Scan for the cell matching the given text and deliver its (X, Y) coordinate at center. 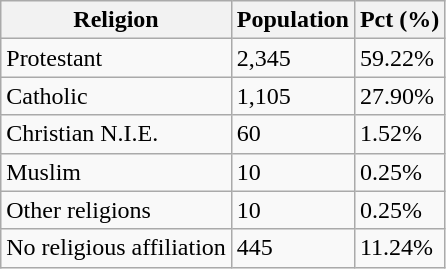
Pct (%) (399, 20)
Christian N.I.E. (116, 134)
59.22% (399, 58)
Catholic (116, 96)
2,345 (292, 58)
445 (292, 248)
Population (292, 20)
No religious affiliation (116, 248)
Protestant (116, 58)
Other religions (116, 210)
Muslim (116, 172)
1,105 (292, 96)
Religion (116, 20)
60 (292, 134)
11.24% (399, 248)
1.52% (399, 134)
27.90% (399, 96)
